Find where the given text appears and provide that cell's center as (X, Y) coordinate. 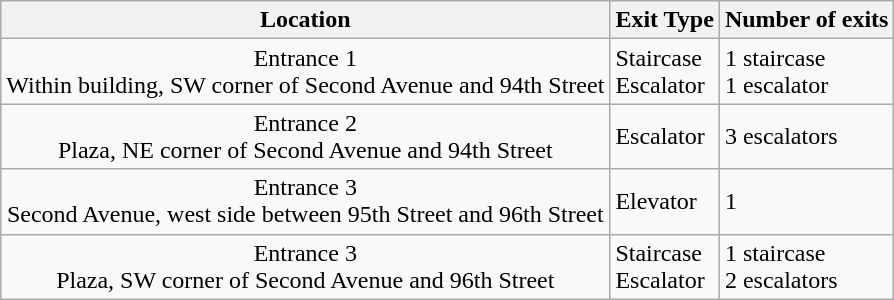
Exit Type (665, 20)
1 (806, 202)
Number of exits (806, 20)
1 staircase1 escalator (806, 72)
Location (306, 20)
Escalator (665, 136)
Entrance 2 Plaza, NE corner of Second Avenue and 94th Street (306, 136)
Elevator (665, 202)
Entrance 1 Within building, SW corner of Second Avenue and 94th Street (306, 72)
Entrance 3 Plaza, SW corner of Second Avenue and 96th Street (306, 266)
3 escalators (806, 136)
Entrance 3 Second Avenue, west side between 95th Street and 96th Street (306, 202)
1 staircase2 escalators (806, 266)
